Search for the cell housing the specified text and yield its (X, Y) center coordinate. 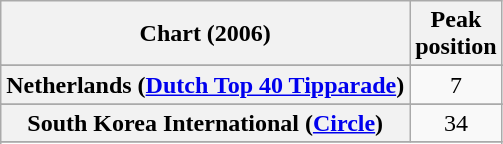
South Korea International (Circle) (206, 123)
Peakposition (456, 34)
Chart (2006) (206, 34)
Netherlands (Dutch Top 40 Tipparade) (206, 85)
7 (456, 85)
34 (456, 123)
